Identify which cell holds the provided text, then report its [x, y] central coordinate. 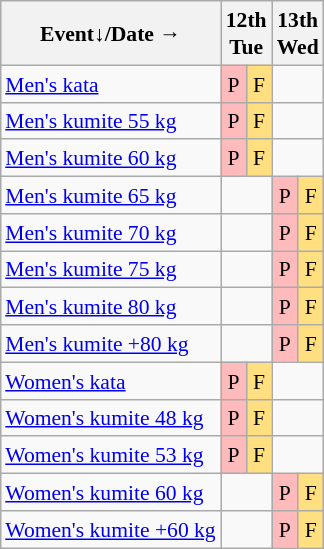
Event↓/Date → [110, 33]
Women's kata [110, 380]
Men's kumite 75 kg [110, 268]
Men's kumite 55 kg [110, 120]
Women's kumite 60 kg [110, 492]
Men's kumite 65 kg [110, 194]
Men's kata [110, 84]
Women's kumite 48 kg [110, 418]
Women's kumite +60 kg [110, 528]
Women's kumite 53 kg [110, 454]
13thWed [298, 33]
Men's kumite 70 kg [110, 232]
Men's kumite 80 kg [110, 306]
12thTue [246, 33]
Men's kumite +80 kg [110, 344]
Men's kumite 60 kg [110, 158]
